Extract the (X, Y) coordinate from the center of the cell holding the provided text.  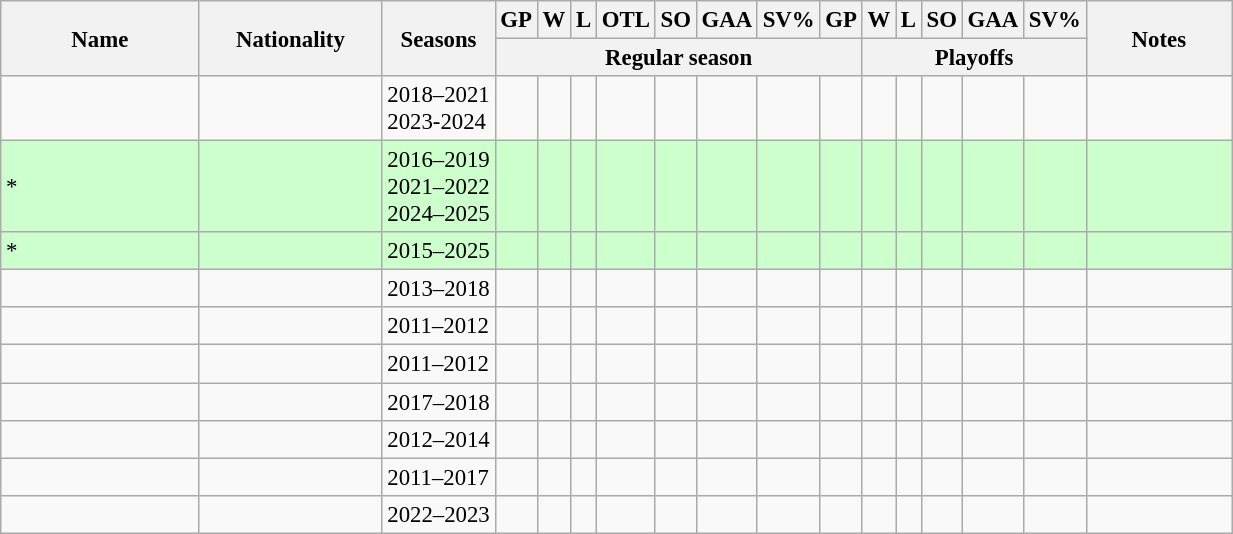
Seasons (438, 38)
2015–2025 (438, 251)
Playoffs (974, 58)
Notes (1159, 38)
2022–2023 (438, 514)
2018–20212023-2024 (438, 108)
OTL (626, 20)
2017–2018 (438, 402)
Name (100, 38)
2013–2018 (438, 289)
2011–2017 (438, 477)
2016–20192021–20222024–2025 (438, 187)
Regular season (678, 58)
2012–2014 (438, 439)
Nationality (290, 38)
